Capture the cell that displays the provided text and extract its [x, y] central coordinate. 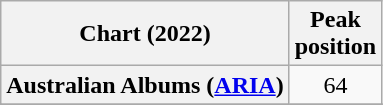
Chart (2022) [145, 34]
Peakposition [335, 34]
Australian Albums (ARIA) [145, 85]
64 [335, 85]
